Provide the (x, y) coordinate of the cell's center where the given text is located.  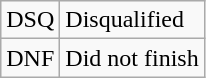
DSQ (30, 20)
Did not finish (132, 58)
DNF (30, 58)
Disqualified (132, 20)
